Return the [x, y] coordinate for the center point of the cell that contains the specified text.  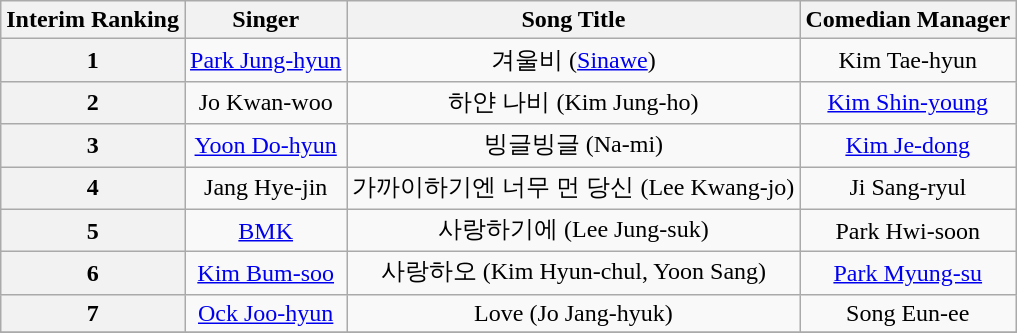
Ji Sang-ryul [908, 188]
Park Jung-hyun [265, 60]
Song Title [574, 20]
가까이하기엔 너무 먼 당신 (Lee Kwang-jo) [574, 188]
Park Hwi-soon [908, 230]
Jang Hye-jin [265, 188]
Comedian Manager [908, 20]
Yoon Do-hyun [265, 146]
Kim Shin-young [908, 102]
사랑하기에 (Lee Jung-suk) [574, 230]
2 [93, 102]
Singer [265, 20]
Kim Tae-hyun [908, 60]
5 [93, 230]
BMK [265, 230]
3 [93, 146]
Ock Joo-hyun [265, 313]
하얀 나비 (Kim Jung-ho) [574, 102]
Kim Bum-soo [265, 274]
Interim Ranking [93, 20]
Song Eun-ee [908, 313]
6 [93, 274]
사랑하오 (Kim Hyun-chul, Yoon Sang) [574, 274]
Kim Je-dong [908, 146]
Park Myung-su [908, 274]
4 [93, 188]
1 [93, 60]
겨울비 (Sinawe) [574, 60]
7 [93, 313]
빙글빙글 (Na-mi) [574, 146]
Love (Jo Jang-hyuk) [574, 313]
Jo Kwan-woo [265, 102]
